Return [x, y] of the center of cell containing provided text 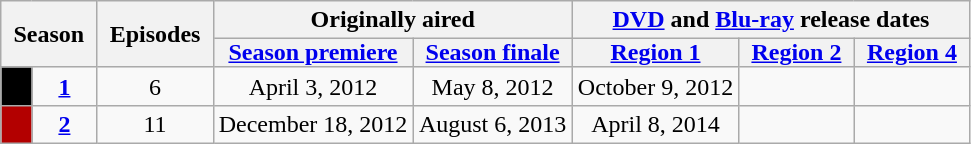
October 9, 2012 [655, 86]
December 18, 2012 [313, 124]
6 [155, 86]
1 [64, 86]
May 8, 2012 [493, 86]
Region 4 [912, 53]
August 6, 2013 [493, 124]
2 [64, 124]
Episodes [155, 34]
Season [49, 34]
Season finale [493, 53]
Region 2 [797, 53]
Region 1 [655, 53]
DVD and Blu-ray release dates [770, 20]
Originally aired [392, 20]
Season premiere [313, 53]
11 [155, 124]
April 8, 2014 [655, 124]
April 3, 2012 [313, 86]
